Scan for the cell matching the given text and deliver its [x, y] coordinate at center. 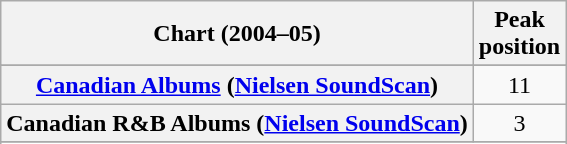
Peak position [519, 34]
Canadian R&B Albums (Nielsen SoundScan) [238, 123]
Canadian Albums (Nielsen SoundScan) [238, 85]
Chart (2004–05) [238, 34]
11 [519, 85]
3 [519, 123]
